Capture the cell that displays the provided text and extract its [X, Y] central coordinate. 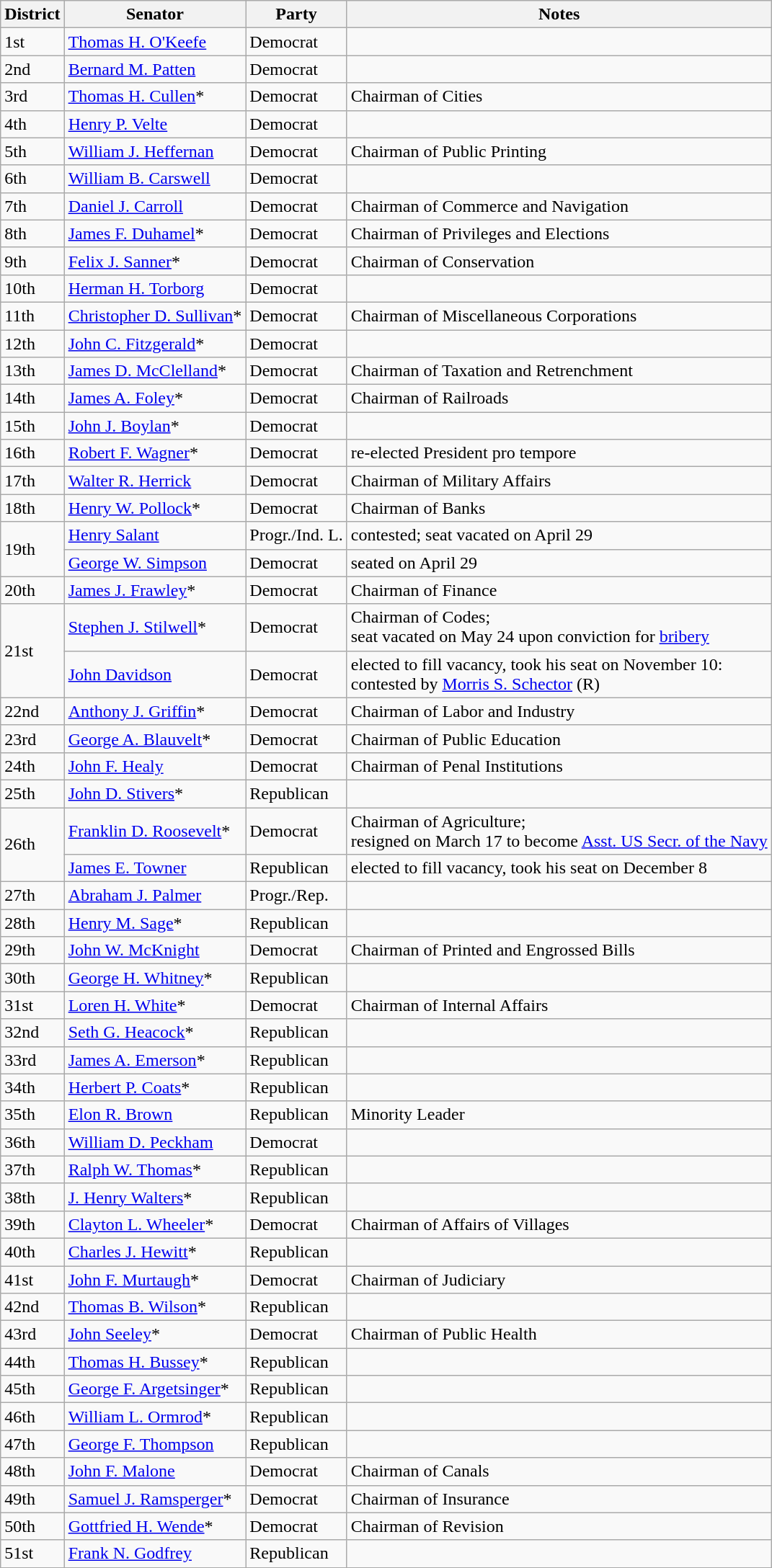
Chairman of Finance [559, 590]
49th [32, 1499]
30th [32, 978]
George A. Blauvelt* [155, 739]
James F. Duhamel* [155, 233]
Chairman of Labor and Industry [559, 711]
15th [32, 426]
5th [32, 151]
J. Henry Walters* [155, 1197]
Thomas H. O'Keefe [155, 42]
Anthony J. Griffin* [155, 711]
Henry P. Velte [155, 124]
20th [32, 590]
43rd [32, 1335]
51st [32, 1554]
25th [32, 793]
Frank N. Godfrey [155, 1554]
39th [32, 1224]
23rd [32, 739]
Loren H. White* [155, 1005]
4th [32, 124]
Christopher D. Sullivan* [155, 316]
40th [32, 1252]
elected to fill vacancy, took his seat on December 8 [559, 868]
13th [32, 371]
Notes [559, 14]
Chairman of Agriculture; resigned on March 17 to become Asst. US Secr. of the Navy [559, 830]
14th [32, 398]
Chairman of Privileges and Elections [559, 233]
18th [32, 508]
Clayton L. Wheeler* [155, 1224]
re-elected President pro tempore [559, 453]
Chairman of Codes; seat vacated on May 24 upon conviction for bribery [559, 627]
Chairman of Taxation and Retrenchment [559, 371]
Gottfried H. Wende* [155, 1526]
Chairman of Insurance [559, 1499]
John F. Healy [155, 766]
John J. Boylan* [155, 426]
8th [32, 233]
Thomas H. Bussey* [155, 1362]
34th [32, 1087]
William J. Heffernan [155, 151]
George H. Whitney* [155, 978]
James A. Emerson* [155, 1060]
Minority Leader [559, 1115]
seated on April 29 [559, 563]
Progr./Ind. L. [296, 535]
1st [32, 42]
48th [32, 1471]
35th [32, 1115]
Felix J. Sanner* [155, 261]
Chairman of Revision [559, 1526]
Henry M. Sage* [155, 923]
50th [32, 1526]
Henry Salant [155, 535]
George F. Thompson [155, 1444]
Chairman of Affairs of Villages [559, 1224]
Seth G. Heacock* [155, 1033]
George F. Argetsinger* [155, 1389]
Thomas H. Cullen* [155, 97]
Walter R. Herrick [155, 481]
Chairman of Miscellaneous Corporations [559, 316]
John Davidson [155, 674]
James A. Foley* [155, 398]
William B. Carswell [155, 179]
10th [32, 288]
District [32, 14]
Chairman of Military Affairs [559, 481]
33rd [32, 1060]
41st [32, 1279]
John Seeley* [155, 1335]
26th [32, 845]
44th [32, 1362]
37th [32, 1170]
William L. Ormrod* [155, 1417]
2nd [32, 69]
Chairman of Cities [559, 97]
Bernard M. Patten [155, 69]
47th [32, 1444]
27th [32, 896]
John C. Fitzgerald* [155, 344]
Robert F. Wagner* [155, 453]
Chairman of Banks [559, 508]
George W. Simpson [155, 563]
38th [32, 1197]
Chairman of Railroads [559, 398]
42nd [32, 1307]
Charles J. Hewitt* [155, 1252]
John F. Malone [155, 1471]
45th [32, 1389]
24th [32, 766]
James D. McClelland* [155, 371]
21st [32, 651]
Stephen J. Stilwell* [155, 627]
Chairman of Internal Affairs [559, 1005]
22nd [32, 711]
contested; seat vacated on April 29 [559, 535]
Chairman of Penal Institutions [559, 766]
12th [32, 344]
Samuel J. Ramsperger* [155, 1499]
Thomas B. Wilson* [155, 1307]
Franklin D. Roosevelt* [155, 830]
Elon R. Brown [155, 1115]
Ralph W. Thomas* [155, 1170]
Chairman of Judiciary [559, 1279]
Senator [155, 14]
Chairman of Public Health [559, 1335]
19th [32, 549]
29th [32, 950]
elected to fill vacancy, took his seat on November 10: contested by Morris S. Schector (R) [559, 674]
3rd [32, 97]
28th [32, 923]
17th [32, 481]
Henry W. Pollock* [155, 508]
Chairman of Public Education [559, 739]
William D. Peckham [155, 1142]
Party [296, 14]
Progr./Rep. [296, 896]
6th [32, 179]
John W. McKnight [155, 950]
Chairman of Commerce and Navigation [559, 206]
36th [32, 1142]
31st [32, 1005]
11th [32, 316]
James E. Towner [155, 868]
Chairman of Canals [559, 1471]
John D. Stivers* [155, 793]
John F. Murtaugh* [155, 1279]
James J. Frawley* [155, 590]
Herbert P. Coats* [155, 1087]
Daniel J. Carroll [155, 206]
7th [32, 206]
16th [32, 453]
Chairman of Public Printing [559, 151]
Chairman of Printed and Engrossed Bills [559, 950]
32nd [32, 1033]
46th [32, 1417]
Abraham J. Palmer [155, 896]
Chairman of Conservation [559, 261]
9th [32, 261]
Herman H. Torborg [155, 288]
